Detect which cell encompasses the target text, then output its [x, y] center coordinate. 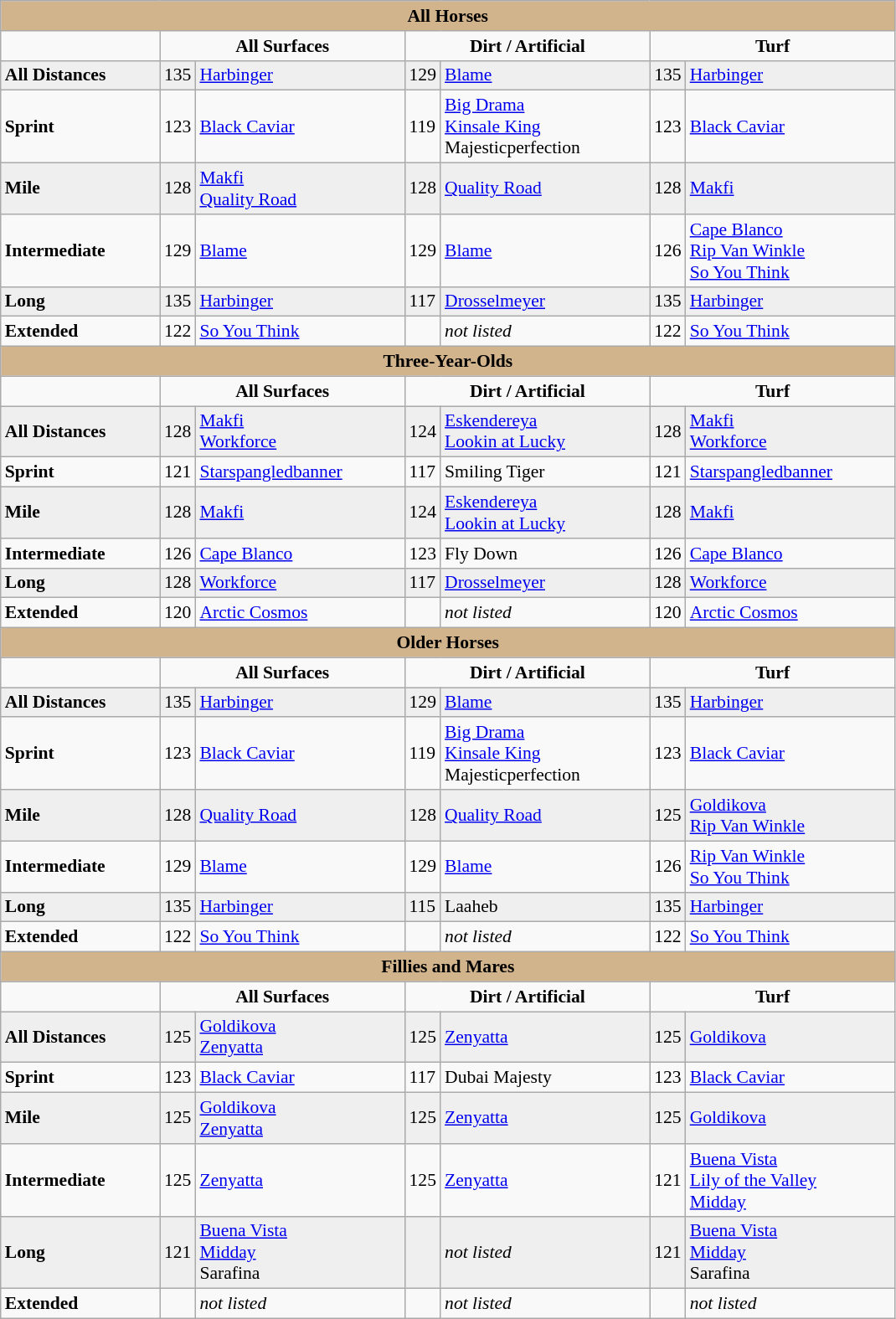
Dubai Majesty [545, 1078]
Cape BlancoRip Van WinkleSo You Think [790, 251]
Rip Van WinkleSo You Think [790, 866]
All Horses [448, 16]
GoldikovaRip Van Winkle [790, 816]
Smiling Tiger [545, 472]
Three-Year-Olds [448, 362]
Fillies and Mares [448, 967]
Buena VistaLily of the ValleyMidday [790, 1181]
Fly Down [545, 554]
Older Horses [448, 643]
115 [424, 907]
MakfiQuality Road [300, 189]
Laaheb [545, 907]
